Capture the cell that displays the provided text and extract its [x, y] central coordinate. 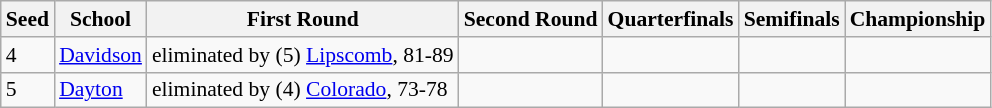
Davidson [100, 55]
eliminated by (4) Colorado, 73-78 [303, 90]
eliminated by (5) Lipscomb, 81-89 [303, 55]
School [100, 19]
First Round [303, 19]
Championship [918, 19]
Dayton [100, 90]
Quarterfinals [671, 19]
Semifinals [792, 19]
5 [28, 90]
Seed [28, 19]
Second Round [531, 19]
4 [28, 55]
